From the cell containing the given text, extract its center point as (X, Y) coordinate. 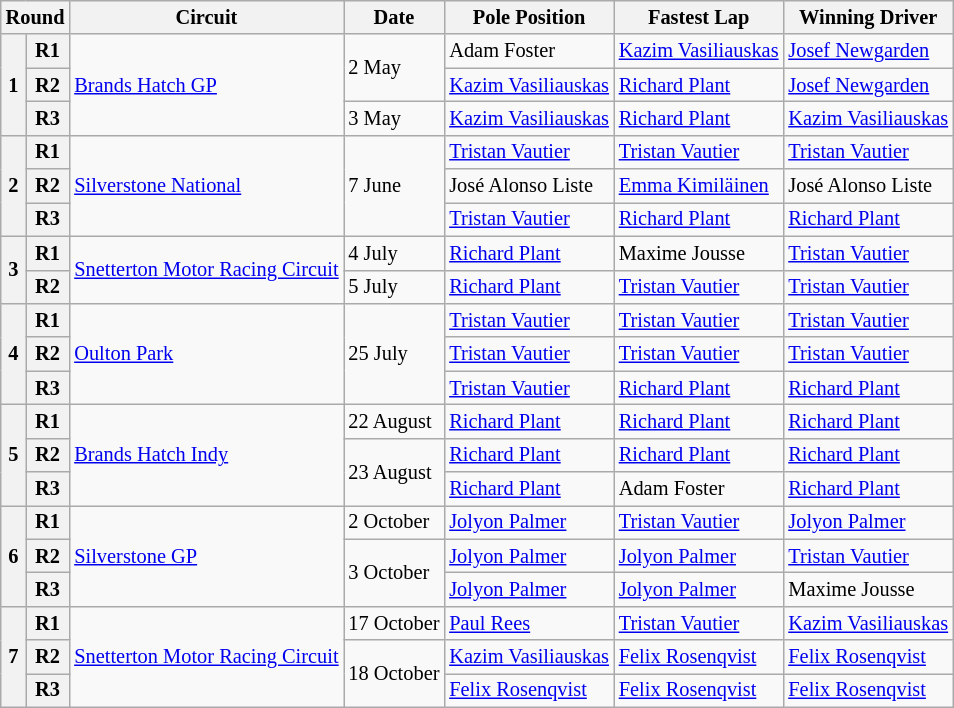
Fastest Lap (699, 17)
Silverstone National (206, 186)
Brands Hatch GP (206, 84)
Emma Kimiläinen (699, 186)
Date (394, 17)
22 August (394, 421)
Oulton Park (206, 354)
3 (14, 270)
Pole Position (529, 17)
25 July (394, 354)
Round (36, 17)
Silverstone GP (206, 556)
4 (14, 354)
Winning Driver (868, 17)
4 July (394, 253)
18 October (394, 674)
6 (14, 556)
7 June (394, 186)
5 July (394, 287)
1 (14, 84)
Circuit (206, 17)
7 (14, 656)
2 (14, 186)
23 August (394, 472)
5 (14, 454)
3 October (394, 572)
2 May (394, 68)
3 May (394, 118)
2 October (394, 522)
17 October (394, 623)
Paul Rees (529, 623)
Brands Hatch Indy (206, 454)
